Scan for the cell matching the given text and deliver its (X, Y) coordinate at center. 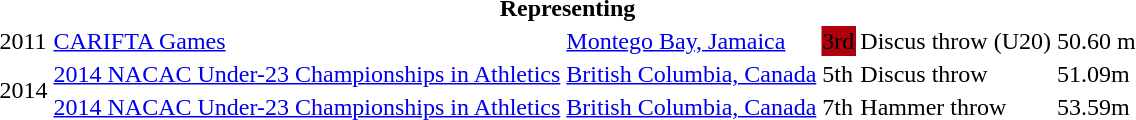
Montego Bay, Jamaica (692, 41)
2014 NACAC Under-23 Championships in Athletics (307, 74)
5th (838, 74)
British Columbia, Canada (692, 74)
Discus throw (U20) (956, 41)
CARIFTA Games (307, 41)
3rd (838, 41)
Discus throw (956, 74)
